From the cell containing the given text, extract its center point as (x, y) coordinate. 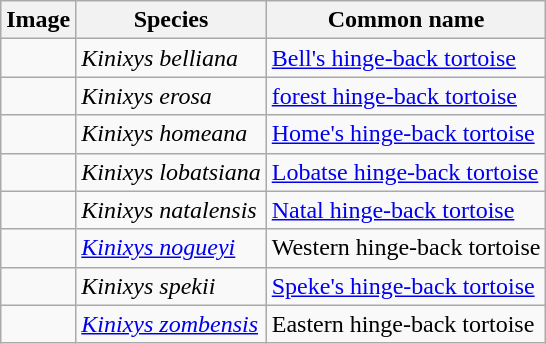
Natal hinge-back tortoise (406, 210)
forest hinge-back tortoise (406, 96)
Bell's hinge-back tortoise (406, 58)
Kinixys natalensis (171, 210)
Eastern hinge-back tortoise (406, 324)
Kinixys erosa (171, 96)
Kinixys spekii (171, 286)
Speke's hinge-back tortoise (406, 286)
Kinixys nogueyi (171, 248)
Species (171, 20)
Kinixys lobatsiana (171, 172)
Common name (406, 20)
Kinixys belliana (171, 58)
Kinixys zombensis (171, 324)
Lobatse hinge-back tortoise (406, 172)
Home's hinge-back tortoise (406, 134)
Kinixys homeana (171, 134)
Image (38, 20)
Western hinge-back tortoise (406, 248)
